Pinpoint the cell where the given text exists, returning its (X, Y) midpoint coordinate. 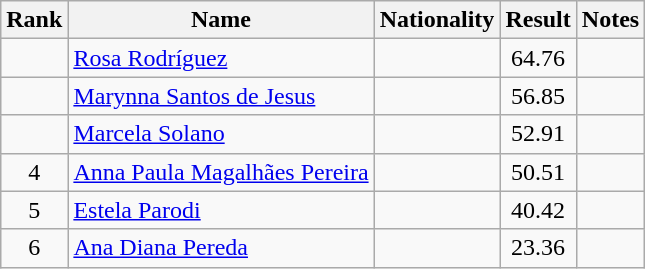
Anna Paula Magalhães Pereira (221, 172)
64.76 (538, 58)
52.91 (538, 134)
40.42 (538, 210)
23.36 (538, 248)
Estela Parodi (221, 210)
50.51 (538, 172)
6 (34, 248)
Notes (610, 20)
Rosa Rodríguez (221, 58)
Marynna Santos de Jesus (221, 96)
4 (34, 172)
Rank (34, 20)
Result (538, 20)
5 (34, 210)
Marcela Solano (221, 134)
56.85 (538, 96)
Nationality (437, 20)
Ana Diana Pereda (221, 248)
Name (221, 20)
